Detect which cell encompasses the target text, then output its (x, y) center coordinate. 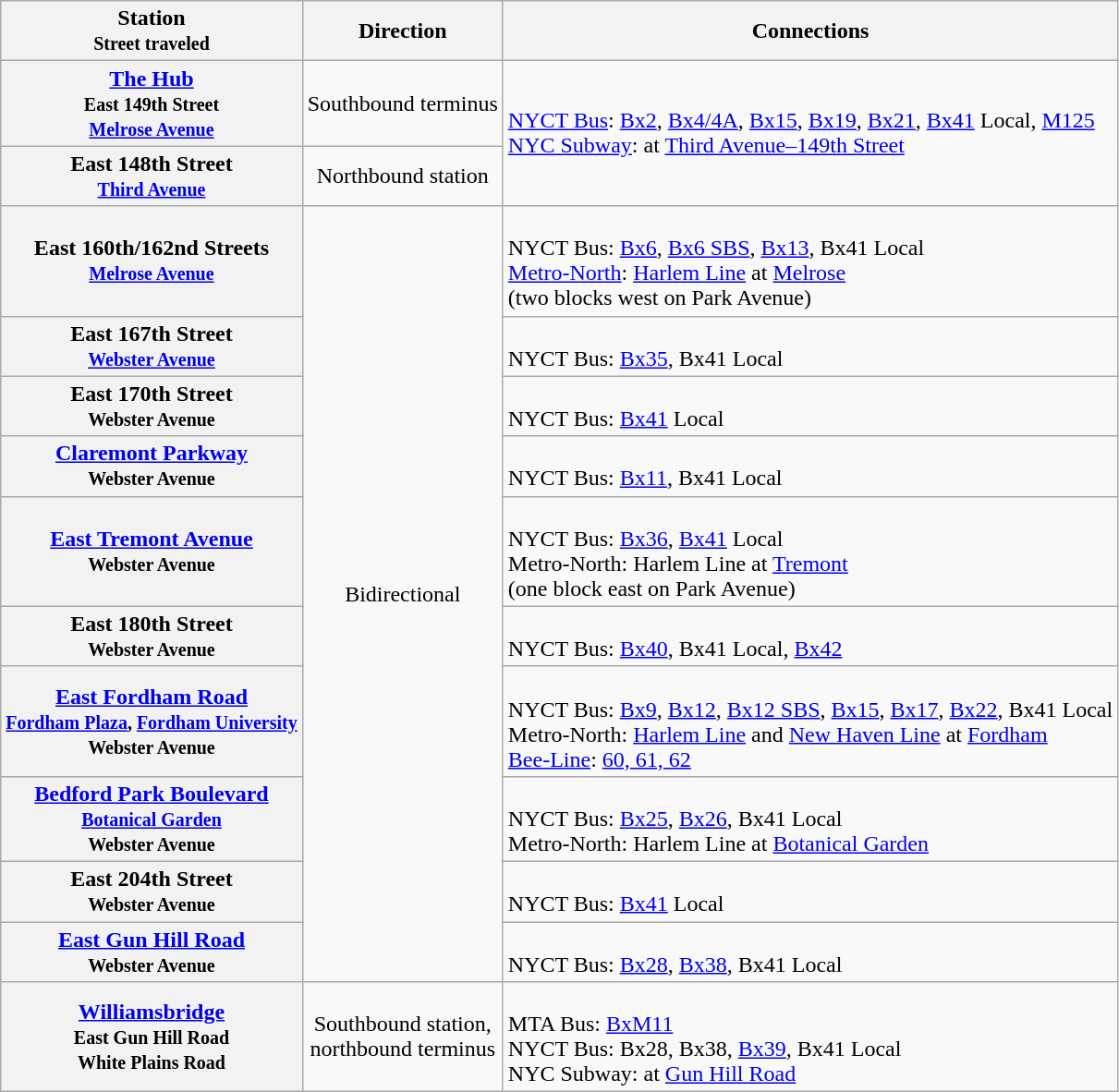
WilliamsbridgeEast Gun Hill RoadWhite Plains Road (152, 1037)
The HubEast 149th StreetMelrose Avenue (152, 103)
NYCT Bus: Bx36, Bx41 LocalMetro-North: Harlem Line at Tremont(one block east on Park Avenue) (809, 551)
Bedford Park BoulevardBotanical GardenWebster Avenue (152, 819)
NYCT Bus: Bx40, Bx41 Local, Bx42 (809, 636)
Southbound station,northbound terminus (403, 1037)
NYCT Bus: Bx35, Bx41 Local (809, 346)
East Tremont AvenueWebster Avenue (152, 551)
NYCT Bus: Bx6, Bx6 SBS, Bx13, Bx41 LocalMetro-North: Harlem Line at Melrose(two blocks west on Park Avenue) (809, 261)
East 170th StreetWebster Avenue (152, 406)
East 148th StreetThird Avenue (152, 176)
East Gun Hill RoadWebster Avenue (152, 952)
Southbound terminus (403, 103)
East 160th/162nd StreetsMelrose Avenue (152, 261)
Direction (403, 31)
East 180th StreetWebster Avenue (152, 636)
NYCT Bus: Bx25, Bx26, Bx41 LocalMetro-North: Harlem Line at Botanical Garden (809, 819)
Northbound station (403, 176)
NYCT Bus: Bx28, Bx38, Bx41 Local (809, 952)
East 167th StreetWebster Avenue (152, 346)
MTA Bus: BxM11NYCT Bus: Bx28, Bx38, Bx39, Bx41 LocalNYC Subway: at Gun Hill Road (809, 1037)
Connections (809, 31)
NYCT Bus: Bx2, Bx4/4A, Bx15, Bx19, Bx21, Bx41 Local, M125NYC Subway: at Third Avenue–149th Street (809, 133)
NYCT Bus: Bx11, Bx41 Local (809, 466)
East 204th StreetWebster Avenue (152, 891)
StationStreet traveled (152, 31)
NYCT Bus: Bx9, Bx12, Bx12 SBS, Bx15, Bx17, Bx22, Bx41 LocalMetro-North: Harlem Line and New Haven Line at FordhamBee-Line: 60, 61, 62 (809, 721)
Bidirectional (403, 594)
Claremont ParkwayWebster Avenue (152, 466)
East Fordham RoadFordham Plaza, Fordham UniversityWebster Avenue (152, 721)
